Return [X, Y] of the center of cell containing provided text 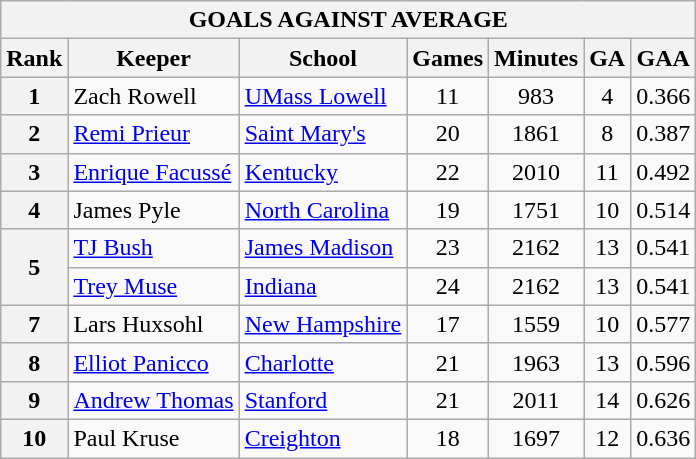
Games [448, 58]
New Hampshire [323, 324]
0.366 [664, 96]
James Madison [323, 248]
2011 [536, 400]
23 [448, 248]
Saint Mary's [323, 134]
Keeper [154, 58]
GAA [664, 58]
0.514 [664, 210]
14 [608, 400]
Minutes [536, 58]
Charlotte [323, 362]
Trey Muse [154, 286]
Kentucky [323, 172]
Andrew Thomas [154, 400]
0.636 [664, 438]
17 [448, 324]
Remi Prieur [154, 134]
Stanford [323, 400]
7 [34, 324]
22 [448, 172]
1861 [536, 134]
3 [34, 172]
24 [448, 286]
1751 [536, 210]
1559 [536, 324]
Lars Huxsohl [154, 324]
Rank [34, 58]
2 [34, 134]
19 [448, 210]
Creighton [323, 438]
0.577 [664, 324]
1963 [536, 362]
Elliot Panicco [154, 362]
5 [34, 267]
9 [34, 400]
18 [448, 438]
983 [536, 96]
12 [608, 438]
0.387 [664, 134]
GA [608, 58]
School [323, 58]
TJ Bush [154, 248]
Enrique Facussé [154, 172]
2010 [536, 172]
North Carolina [323, 210]
Zach Rowell [154, 96]
UMass Lowell [323, 96]
1697 [536, 438]
James Pyle [154, 210]
Paul Kruse [154, 438]
Indiana [323, 286]
0.492 [664, 172]
0.626 [664, 400]
GOALS AGAINST AVERAGE [348, 20]
0.596 [664, 362]
20 [448, 134]
1 [34, 96]
